Extract the (X, Y) coordinate from the center of the cell holding the provided text.  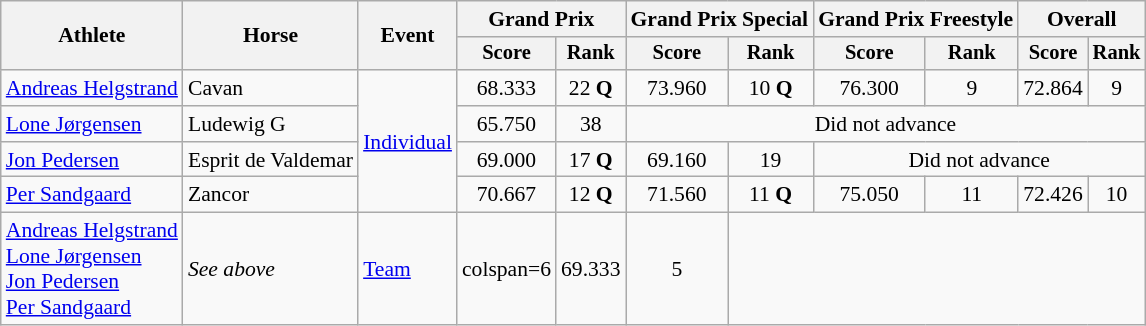
70.667 (506, 195)
75.050 (869, 195)
Individual (408, 141)
Lone Jørgensen (92, 124)
17 Q (590, 160)
69.160 (678, 160)
Event (408, 36)
Grand Prix (542, 19)
Andreas HelgstrandLone JørgensenJon PedersenPer Sandgaard (92, 269)
5 (678, 269)
19 (770, 160)
Athlete (92, 36)
65.750 (506, 124)
Ludewig G (270, 124)
Esprit de Valdemar (270, 160)
22 Q (590, 88)
69.000 (506, 160)
Andreas Helgstrand (92, 88)
colspan=6 (506, 269)
69.333 (590, 269)
Grand Prix Special (720, 19)
73.960 (678, 88)
10 Q (770, 88)
11 Q (770, 195)
Per Sandgaard (92, 195)
Jon Pedersen (92, 160)
Horse (270, 36)
38 (590, 124)
Zancor (270, 195)
11 (972, 195)
72.426 (1052, 195)
Grand Prix Freestyle (916, 19)
Team (408, 269)
Overall (1082, 19)
76.300 (869, 88)
68.333 (506, 88)
71.560 (678, 195)
72.864 (1052, 88)
12 Q (590, 195)
10 (1117, 195)
Cavan (270, 88)
See above (270, 269)
